Return the (x, y) coordinate for the center point of the cell that contains the specified text.  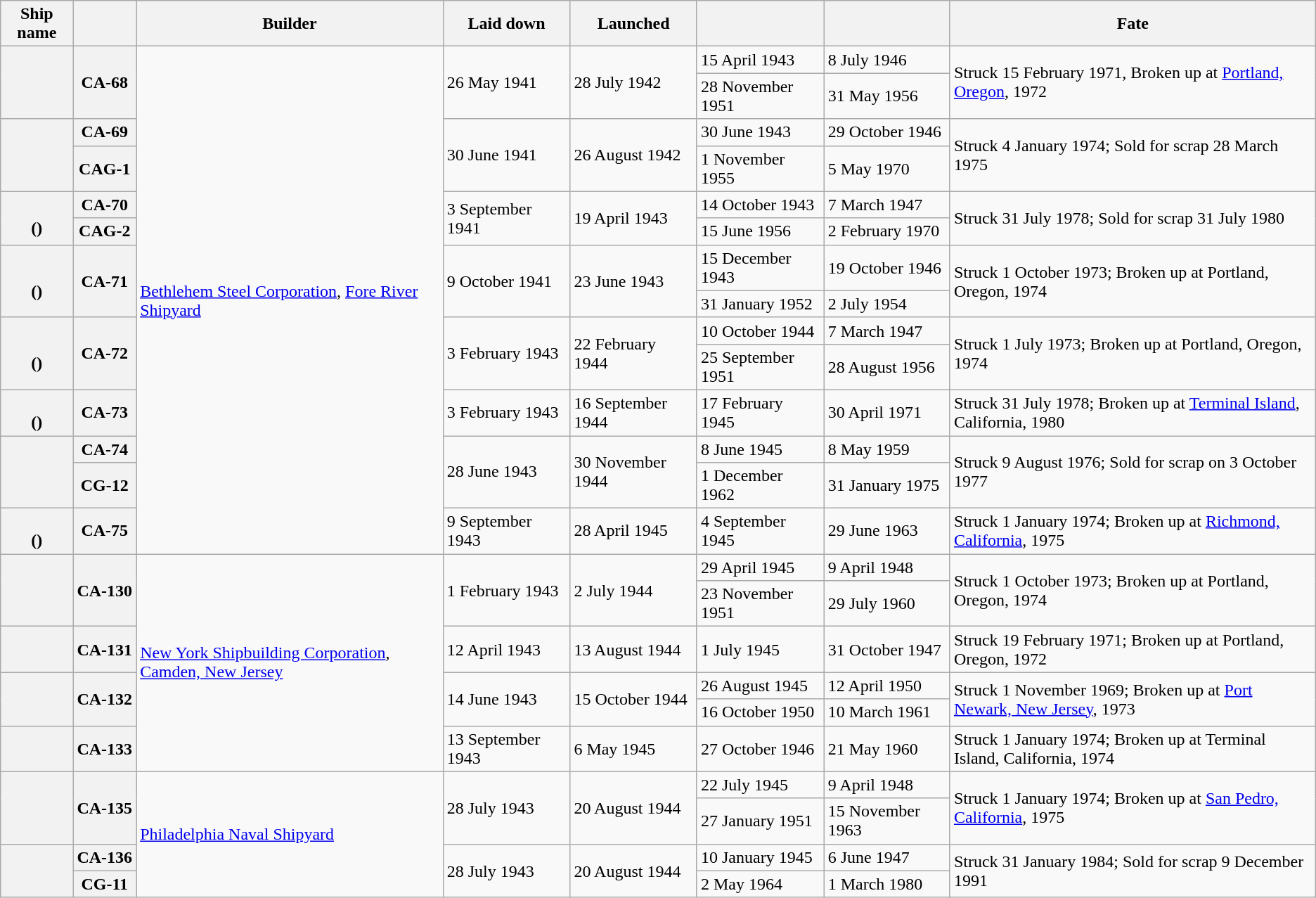
Ship name (37, 24)
1 February 1943 (506, 591)
CA-136 (105, 857)
Struck 31 January 1984; Sold for scrap 9 December 1991 (1133, 871)
16 September 1944 (634, 412)
Struck 31 July 1978; Sold for scrap 31 July 1980 (1133, 218)
29 April 1945 (761, 567)
9 October 1941 (506, 281)
6 June 1947 (887, 857)
13 August 1944 (634, 650)
2 May 1964 (761, 884)
CA-133 (105, 748)
CAG-2 (105, 231)
Struck 19 February 1971; Broken up at Portland, Oregon, 1972 (1133, 650)
Philadelphia Naval Shipyard (290, 834)
23 June 1943 (634, 281)
8 May 1959 (887, 449)
13 September 1943 (506, 748)
2 July 1944 (634, 591)
Struck 4 January 1974; Sold for scrap 28 March 1975 (1133, 155)
Struck 15 February 1971, Broken up at Portland, Oregon, 1972 (1133, 83)
31 January 1975 (887, 485)
15 October 1944 (634, 699)
9 September 1943 (506, 532)
29 October 1946 (887, 132)
31 January 1952 (761, 304)
CA-68 (105, 83)
26 August 1942 (634, 155)
15 November 1963 (887, 821)
30 June 1943 (761, 132)
12 April 1950 (887, 686)
Launched (634, 24)
CA-73 (105, 412)
CA-71 (105, 281)
Bethlehem Steel Corporation, Fore River Shipyard (290, 300)
12 April 1943 (506, 650)
10 March 1961 (887, 712)
16 October 1950 (761, 712)
23 November 1951 (761, 603)
28 June 1943 (506, 473)
28 November 1951 (761, 96)
27 October 1946 (761, 748)
26 August 1945 (761, 686)
27 January 1951 (761, 821)
5 May 1970 (887, 169)
Struck 1 January 1974; Broken up at San Pedro, California, 1975 (1133, 807)
31 May 1956 (887, 96)
Struck 1 July 1973; Broken up at Portland, Oregon, 1974 (1133, 353)
1 March 1980 (887, 884)
29 July 1960 (887, 603)
21 May 1960 (887, 748)
CA-72 (105, 353)
Fate (1133, 24)
17 February 1945 (761, 412)
30 November 1944 (634, 473)
30 June 1941 (506, 155)
CA-69 (105, 132)
CA-70 (105, 205)
14 June 1943 (506, 699)
CG-11 (105, 884)
22 February 1944 (634, 353)
New York Shipbuilding Corporation, Camden, New Jersey (290, 662)
28 August 1956 (887, 367)
CG-12 (105, 485)
14 October 1943 (761, 205)
1 July 1945 (761, 650)
29 June 1963 (887, 532)
4 September 1945 (761, 532)
28 July 1942 (634, 83)
Laid down (506, 24)
22 July 1945 (761, 785)
19 April 1943 (634, 218)
2 July 1954 (887, 304)
1 November 1955 (761, 169)
Struck 1 January 1974; Broken up at Richmond, California, 1975 (1133, 532)
CA-130 (105, 591)
CA-132 (105, 699)
8 June 1945 (761, 449)
30 April 1971 (887, 412)
Struck 9 August 1976; Sold for scrap on 3 October 1977 (1133, 473)
CA-131 (105, 650)
31 October 1947 (887, 650)
3 September 1941 (506, 218)
26 May 1941 (506, 83)
Builder (290, 24)
CA-135 (105, 807)
25 September 1951 (761, 367)
8 July 1946 (887, 60)
15 June 1956 (761, 231)
19 October 1946 (887, 267)
6 May 1945 (634, 748)
Struck 1 January 1974; Broken up at Terminal Island, California, 1974 (1133, 748)
CAG-1 (105, 169)
10 January 1945 (761, 857)
28 April 1945 (634, 532)
2 February 1970 (887, 231)
Struck 31 July 1978; Broken up at Terminal Island, California, 1980 (1133, 412)
15 December 1943 (761, 267)
CA-75 (105, 532)
1 December 1962 (761, 485)
CA-74 (105, 449)
10 October 1944 (761, 331)
Struck 1 November 1969; Broken up at Port Newark, New Jersey, 1973 (1133, 699)
15 April 1943 (761, 60)
